Scan for the cell matching the given text and deliver its (X, Y) coordinate at center. 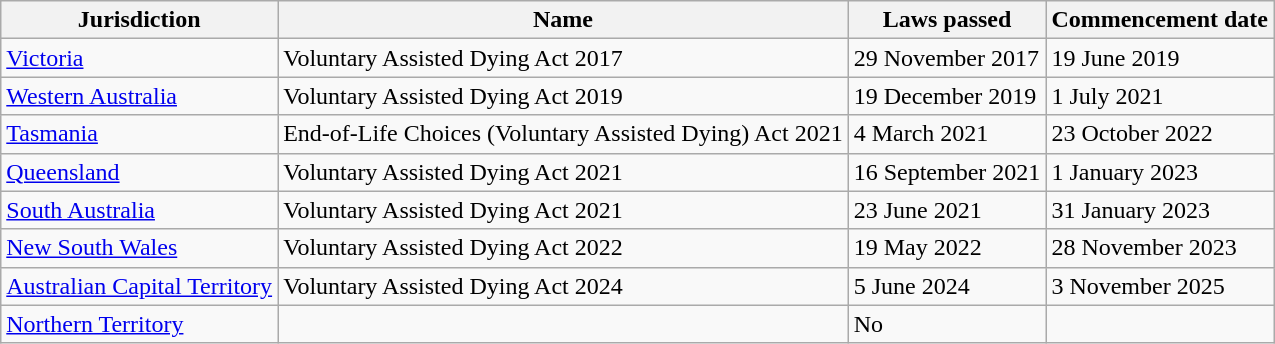
Queensland (140, 172)
Commencement date (1160, 20)
29 November 2017 (947, 58)
No (947, 324)
28 November 2023 (1160, 248)
Name (564, 20)
3 November 2025 (1160, 286)
23 June 2021 (947, 210)
19 June 2019 (1160, 58)
23 October 2022 (1160, 134)
South Australia (140, 210)
Voluntary Assisted Dying Act 2022 (564, 248)
End-of-Life Choices (Voluntary Assisted Dying) Act 2021 (564, 134)
New South Wales (140, 248)
Jurisdiction (140, 20)
Western Australia (140, 96)
19 December 2019 (947, 96)
Tasmania (140, 134)
Victoria (140, 58)
16 September 2021 (947, 172)
Voluntary Assisted Dying Act 2024 (564, 286)
Northern Territory (140, 324)
4 March 2021 (947, 134)
Laws passed (947, 20)
31 January 2023 (1160, 210)
Voluntary Assisted Dying Act 2019 (564, 96)
1 January 2023 (1160, 172)
Australian Capital Territory (140, 286)
19 May 2022 (947, 248)
5 June 2024 (947, 286)
Voluntary Assisted Dying Act 2017 (564, 58)
1 July 2021 (1160, 96)
